Detect which cell encompasses the target text, then output its (x, y) center coordinate. 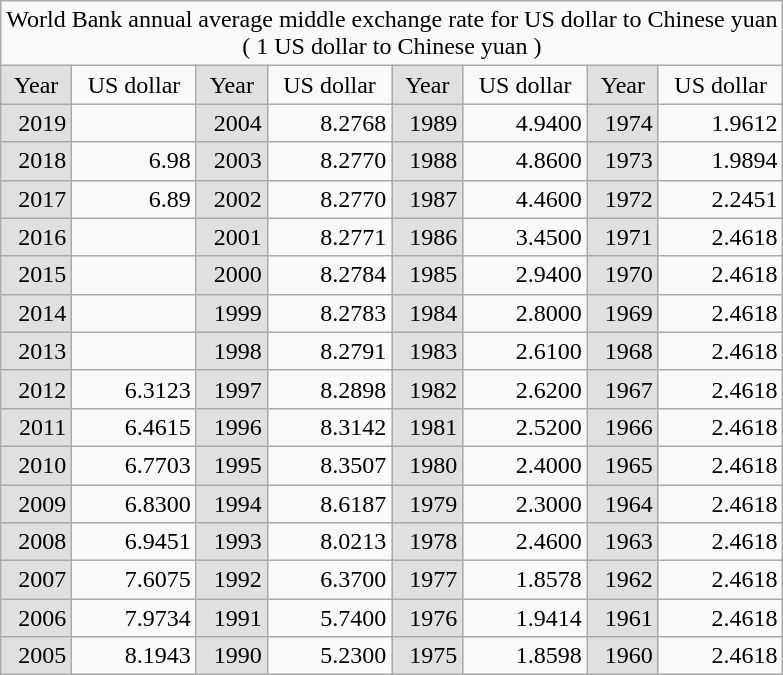
8.2783 (330, 313)
2000 (232, 275)
2.5200 (526, 427)
1.9414 (526, 618)
2013 (36, 351)
6.89 (134, 199)
2002 (232, 199)
7.6075 (134, 580)
1986 (428, 237)
1976 (428, 618)
1.8578 (526, 580)
2010 (36, 465)
1.9612 (720, 123)
2018 (36, 161)
8.6187 (330, 503)
1991 (232, 618)
6.9451 (134, 542)
1977 (428, 580)
2.6200 (526, 389)
World Bank annual average middle exchange rate for US dollar to Chinese yuan( 1 US dollar to Chinese yuan ) (392, 34)
2012 (36, 389)
7.9734 (134, 618)
6.98 (134, 161)
1969 (622, 313)
2015 (36, 275)
1966 (622, 427)
2008 (36, 542)
1997 (232, 389)
5.7400 (330, 618)
8.3142 (330, 427)
4.4600 (526, 199)
1984 (428, 313)
1978 (428, 542)
1972 (622, 199)
1990 (232, 656)
2004 (232, 123)
8.1943 (134, 656)
1993 (232, 542)
2.4000 (526, 465)
1.8598 (526, 656)
2009 (36, 503)
2.6100 (526, 351)
1973 (622, 161)
1987 (428, 199)
2.3000 (526, 503)
1989 (428, 123)
1985 (428, 275)
1992 (232, 580)
1996 (232, 427)
8.2898 (330, 389)
1961 (622, 618)
6.3123 (134, 389)
1999 (232, 313)
1980 (428, 465)
2.4600 (526, 542)
1971 (622, 237)
8.0213 (330, 542)
2016 (36, 237)
2.9400 (526, 275)
6.4615 (134, 427)
8.2784 (330, 275)
1998 (232, 351)
8.2768 (330, 123)
2006 (36, 618)
5.2300 (330, 656)
2005 (36, 656)
1979 (428, 503)
1975 (428, 656)
4.9400 (526, 123)
1981 (428, 427)
2019 (36, 123)
1968 (622, 351)
2014 (36, 313)
2011 (36, 427)
2007 (36, 580)
1963 (622, 542)
1982 (428, 389)
1970 (622, 275)
8.3507 (330, 465)
2.2451 (720, 199)
8.2771 (330, 237)
1964 (622, 503)
2001 (232, 237)
1965 (622, 465)
2.8000 (526, 313)
1983 (428, 351)
6.8300 (134, 503)
6.3700 (330, 580)
1960 (622, 656)
1994 (232, 503)
1988 (428, 161)
1967 (622, 389)
4.8600 (526, 161)
6.7703 (134, 465)
2017 (36, 199)
1962 (622, 580)
3.4500 (526, 237)
1974 (622, 123)
2003 (232, 161)
1995 (232, 465)
1.9894 (720, 161)
8.2791 (330, 351)
